Identify which cell holds the provided text, then report its (X, Y) central coordinate. 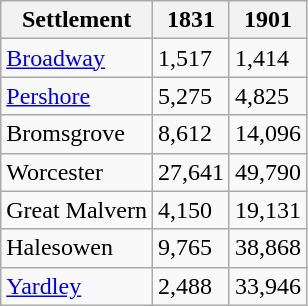
9,765 (190, 248)
Settlement (77, 20)
Halesowen (77, 248)
Worcester (77, 172)
Great Malvern (77, 210)
27,641 (190, 172)
1901 (268, 20)
8,612 (190, 134)
33,946 (268, 286)
49,790 (268, 172)
Bromsgrove (77, 134)
1,414 (268, 58)
4,825 (268, 96)
14,096 (268, 134)
1831 (190, 20)
Yardley (77, 286)
19,131 (268, 210)
4,150 (190, 210)
5,275 (190, 96)
2,488 (190, 286)
38,868 (268, 248)
Broadway (77, 58)
Pershore (77, 96)
1,517 (190, 58)
